Return the (x, y) coordinate for the center point of the cell that contains the specified text.  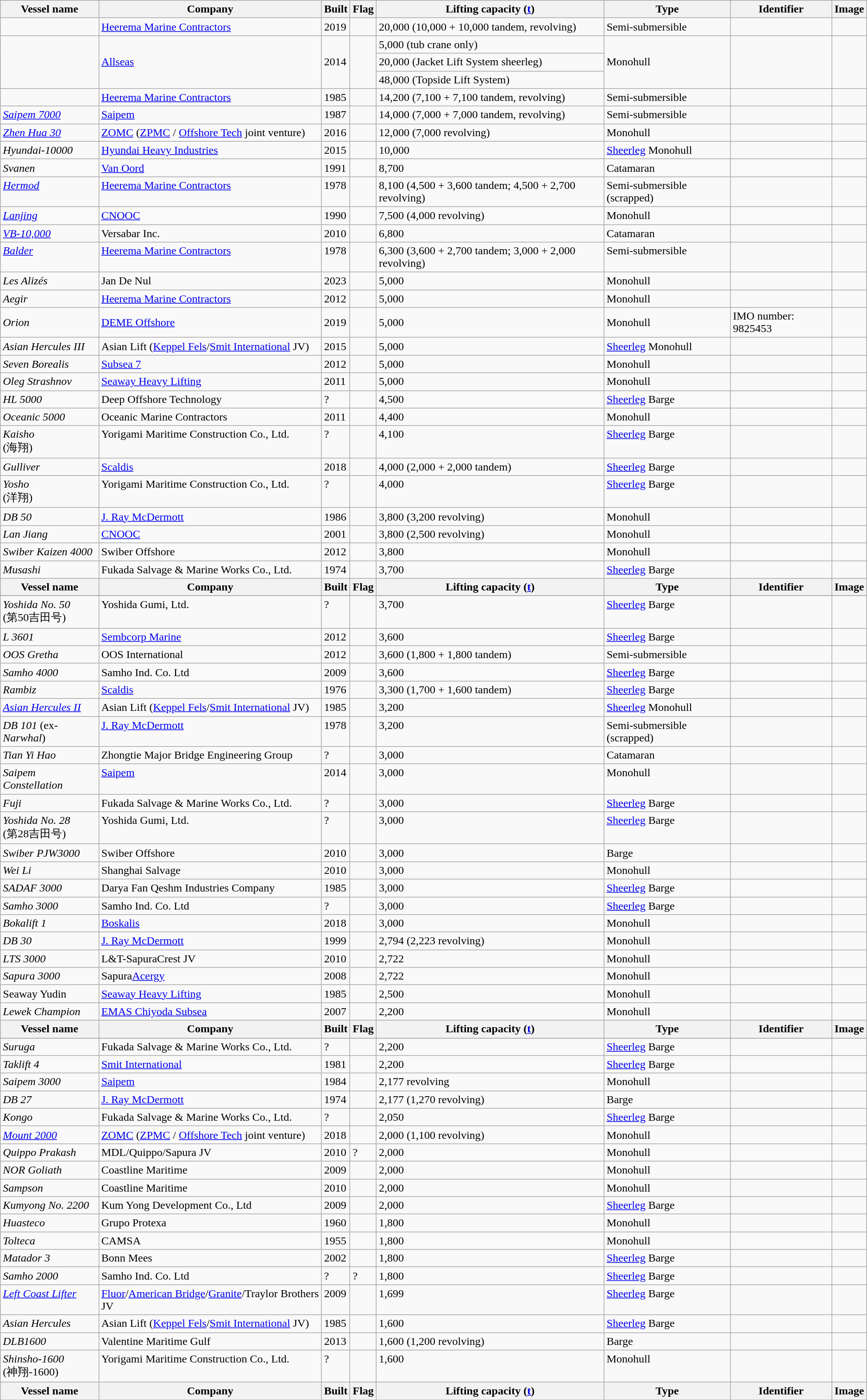
2002 (336, 1258)
Jan De Nul (210, 281)
Huasteco (50, 1223)
Saipem Constellation (50, 779)
Yoshida No. 50(第50吉田号) (50, 612)
DB 27 (50, 1099)
Saipem 7000 (50, 115)
Subsea 7 (210, 364)
3,600 (1,800 + 1,800 tandem) (490, 654)
1990 (336, 215)
Allseas (210, 62)
Yosho(洋翔) (50, 492)
1991 (336, 168)
NOR Goliath (50, 1170)
4,000 (2,000 + 2,000 tandem) (490, 467)
OOS International (210, 654)
12,000 (7,000 revolving) (490, 132)
Wei Li (50, 870)
Rambiz (50, 690)
Taklift 4 (50, 1064)
10,000 (490, 150)
3,800 (490, 552)
Lan Jiang (50, 534)
Van Oord (210, 168)
Saipem 3000 (50, 1082)
Fuji (50, 803)
3,800 (2,500 revolving) (490, 534)
Kaisho(海翔) (50, 442)
HL 5000 (50, 399)
3,800 (3,200 revolving) (490, 516)
Grupo Protexa (210, 1223)
Left Coast Lifter (50, 1300)
Oceanic Marine Contractors (210, 417)
Hermod (50, 192)
SapuraAcergy (210, 976)
2013 (336, 1341)
Lanjing (50, 215)
Matador 3 (50, 1258)
2001 (336, 534)
Gulliver (50, 467)
Bonn Mees (210, 1258)
2,500 (490, 994)
Tolteca (50, 1241)
2,177 revolving (490, 1082)
DLB1600 (50, 1341)
Asian Hercules III (50, 346)
Sembcorp Marine (210, 637)
Kumyong No. 2200 (50, 1205)
Shinsho-1600(神翔-1600) (50, 1366)
20,000 (Jacket Lift System sheerleg) (490, 62)
LTS 3000 (50, 959)
Seaway Yudin (50, 994)
1986 (336, 516)
4,000 (490, 492)
1981 (336, 1064)
Suruga (50, 1047)
Deep Offshore Technology (210, 399)
Valentine Maritime Gulf (210, 1341)
Sapura 3000 (50, 976)
2008 (336, 976)
14,200 (7,100 + 7,100 tandem, revolving) (490, 97)
Hyundai Heavy Industries (210, 150)
L&T-SapuraCrest JV (210, 959)
VB-10,000 (50, 233)
8,100 (4,500 + 3,600 tandem; 4,500 + 2,700 revolving) (490, 192)
8,700 (490, 168)
20,000 (10,000 + 10,000 tandem, revolving) (490, 27)
Yoshida No. 28(第28吉田号) (50, 828)
Versabar Inc. (210, 233)
Orion (50, 322)
Darya Fan Qeshm Industries Company (210, 888)
1984 (336, 1082)
Aegir (50, 299)
MDL/Quippo/Sapura JV (210, 1152)
1955 (336, 1241)
Balder (50, 257)
EMAS Chiyoda Subsea (210, 1011)
7,500 (4,000 revolving) (490, 215)
2007 (336, 1011)
IMO number: 9825453 (781, 322)
1976 (336, 690)
3,300 (1,700 + 1,600 tandem) (490, 690)
Swiber Kaizen 4000 (50, 552)
Asian Hercules II (50, 707)
Boskalis (210, 923)
48,000 (Topside Lift System) (490, 80)
Fluor/American Bridge/Granite/Traylor Brothers JV (210, 1300)
1,699 (490, 1300)
2023 (336, 281)
DB 101 (ex-Narwhal) (50, 731)
Swiber PJW3000 (50, 853)
Smit International (210, 1064)
6,300 (3,600 + 2,700 tandem; 3,000 + 2,000 revolving) (490, 257)
Mount 2000 (50, 1135)
CAMSA (210, 1241)
2,000 (1,100 revolving) (490, 1135)
OOS Gretha (50, 654)
14,000 (7,000 + 7,000 tandem, revolving) (490, 115)
Musashi (50, 569)
4,400 (490, 417)
Quippo Prakash (50, 1152)
Bokalift 1 (50, 923)
Les Alizés (50, 281)
Sampson (50, 1188)
Kongo (50, 1117)
2,177 (1,270 revolving) (490, 1099)
4,500 (490, 399)
6,800 (490, 233)
DEME Offshore (210, 322)
Samho 3000 (50, 905)
Samho 2000 (50, 1276)
DB 50 (50, 516)
4,100 (490, 442)
1960 (336, 1223)
Tian Yi Hao (50, 755)
Zhongtie Major Bridge Engineering Group (210, 755)
1999 (336, 941)
Hyundai-10000 (50, 150)
5,000 (tub crane only) (490, 44)
Shanghai Salvage (210, 870)
Seven Borealis (50, 364)
2016 (336, 132)
Lewek Champion (50, 1011)
DB 30 (50, 941)
Svanen (50, 168)
L 3601 (50, 637)
Asian Hercules (50, 1324)
Zhen Hua 30 (50, 132)
2,050 (490, 1117)
2,794 (2,223 revolving) (490, 941)
1987 (336, 115)
Oceanic 5000 (50, 417)
1,600 (1,200 revolving) (490, 1341)
Samho 4000 (50, 672)
SADAF 3000 (50, 888)
Kum Yong Development Co., Ltd (210, 1205)
Oleg Strashnov (50, 382)
